Search for the cell housing the specified text and yield its [x, y] center coordinate. 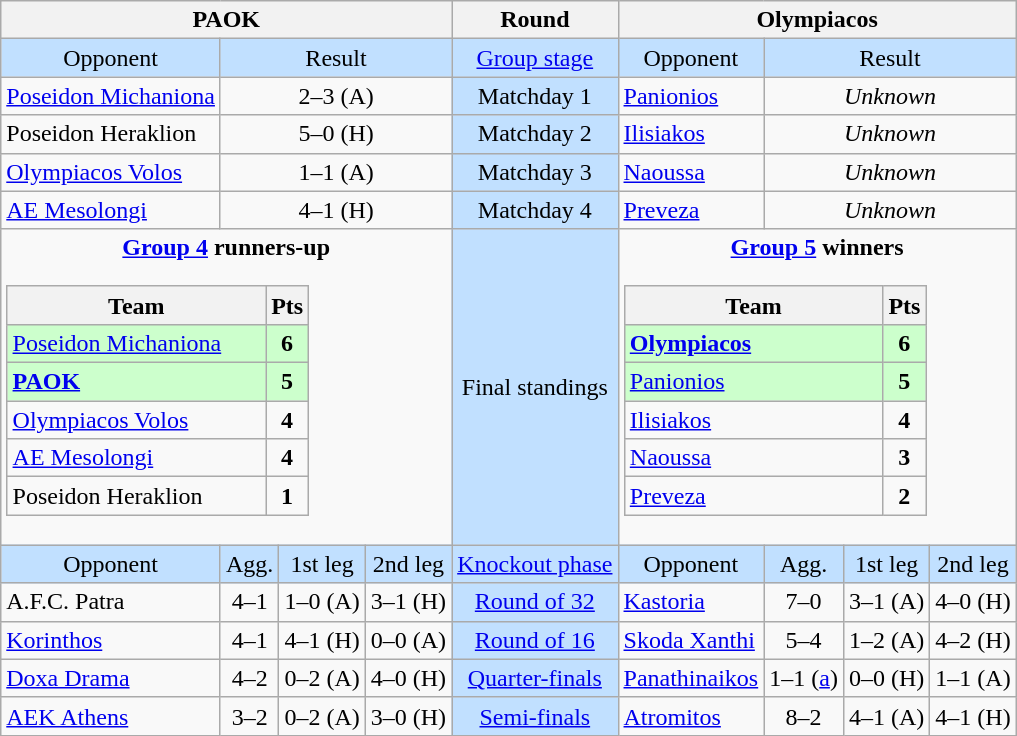
Matchday 4 [535, 210]
Round [535, 20]
3–1 (A) [886, 602]
Matchday 3 [535, 172]
1–2 (A) [886, 640]
Round of 16 [535, 640]
Group 4 runners-up Team Pts Poseidon Michaniona 6 PAOK 5 Olympiacos Volos 4 AE Mesolongi 4 Poseidon Heraklion 1 [226, 387]
Semi-finals [535, 716]
5–0 (H) [336, 134]
3–1 (H) [408, 602]
0–0 (A) [408, 640]
7–0 [804, 602]
3 [904, 458]
Korinthos [111, 640]
2–3 (A) [336, 96]
4–2 [249, 678]
Group stage [535, 58]
Panathinaikos [691, 678]
Skoda Xanthi [691, 640]
2 [904, 496]
1–0 (A) [322, 602]
A.F.C. Patra [111, 602]
Final standings [535, 387]
Atromitos [691, 716]
3–0 (H) [408, 716]
Matchday 1 [535, 96]
3–2 [249, 716]
4–2 (H) [973, 640]
Knockout phase [535, 564]
Group 5 winners Team Pts Olympiacos 6 Panionios 5 Ilisiakos 4 Naoussa 3 Preveza 2 [817, 387]
Kastoria [691, 602]
Quarter-finals [535, 678]
4–1 (A) [886, 716]
Doxa Drama [111, 678]
Matchday 2 [535, 134]
1 [288, 496]
AEK Athens [111, 716]
Round of 32 [535, 602]
0–0 (H) [886, 678]
8–2 [804, 716]
1–1 (a) [804, 678]
5–4 [804, 640]
